Search for the cell housing the specified text and yield its (X, Y) center coordinate. 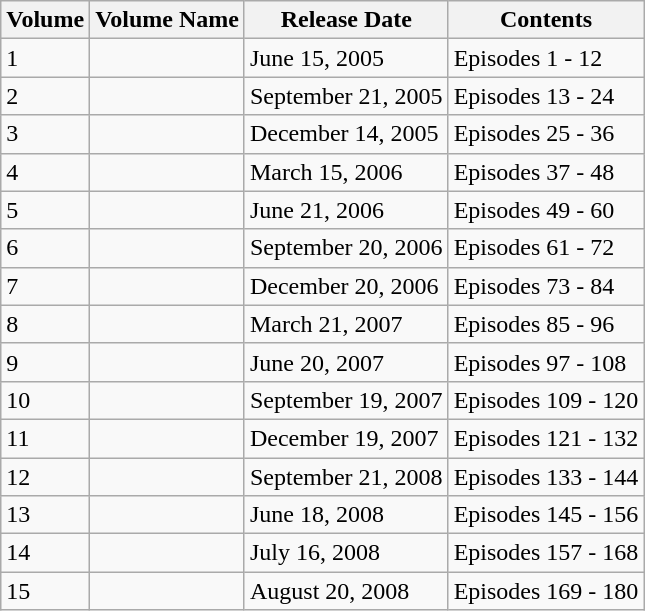
1 (46, 58)
August 20, 2008 (346, 591)
Episodes 169 - 180 (546, 591)
March 21, 2007 (346, 324)
3 (46, 134)
Episodes 73 - 84 (546, 286)
10 (46, 400)
Episodes 1 - 12 (546, 58)
December 19, 2007 (346, 438)
December 20, 2006 (346, 286)
7 (46, 286)
Episodes 133 - 144 (546, 477)
13 (46, 515)
14 (46, 553)
12 (46, 477)
Episodes 49 - 60 (546, 210)
5 (46, 210)
June 15, 2005 (346, 58)
4 (46, 172)
Episodes 37 - 48 (546, 172)
December 14, 2005 (346, 134)
Episodes 13 - 24 (546, 96)
September 21, 2005 (346, 96)
Episodes 61 - 72 (546, 248)
September 21, 2008 (346, 477)
8 (46, 324)
15 (46, 591)
June 18, 2008 (346, 515)
Episodes 145 - 156 (546, 515)
2 (46, 96)
6 (46, 248)
Volume (46, 20)
September 19, 2007 (346, 400)
June 21, 2006 (346, 210)
Episodes 85 - 96 (546, 324)
June 20, 2007 (346, 362)
Contents (546, 20)
Episodes 97 - 108 (546, 362)
9 (46, 362)
March 15, 2006 (346, 172)
Episodes 157 - 168 (546, 553)
July 16, 2008 (346, 553)
Episodes 121 - 132 (546, 438)
September 20, 2006 (346, 248)
Episodes 109 - 120 (546, 400)
Episodes 25 - 36 (546, 134)
11 (46, 438)
Release Date (346, 20)
Volume Name (168, 20)
